Locate the cell with the specified text and output its (X, Y) center coordinate. 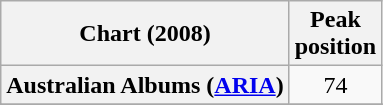
Chart (2008) (145, 34)
74 (335, 85)
Australian Albums (ARIA) (145, 85)
Peak position (335, 34)
